Provide the (X, Y) coordinate of the cell's center where the given text is located.  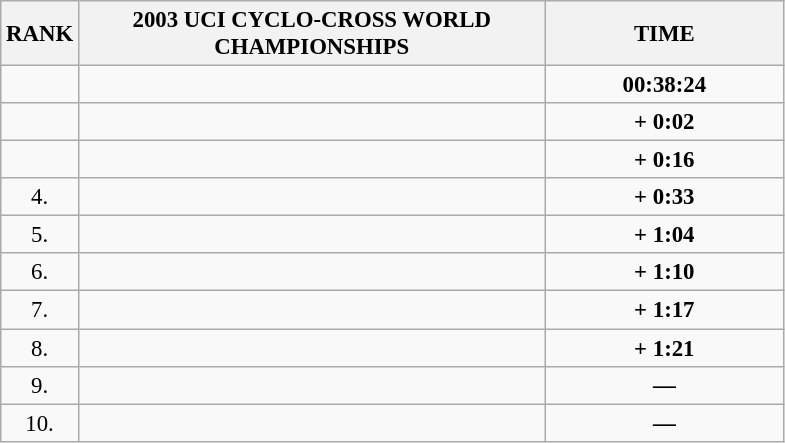
10. (40, 423)
+ 1:17 (664, 310)
+ 1:04 (664, 235)
9. (40, 385)
RANK (40, 34)
TIME (664, 34)
6. (40, 273)
00:38:24 (664, 85)
8. (40, 348)
7. (40, 310)
+ 0:33 (664, 197)
4. (40, 197)
+ 1:10 (664, 273)
+ 0:02 (664, 122)
2003 UCI CYCLO-CROSS WORLD CHAMPIONSHIPS (312, 34)
5. (40, 235)
+ 1:21 (664, 348)
+ 0:16 (664, 160)
